Return the [X, Y] coordinate for the center point of the cell that contains the specified text.  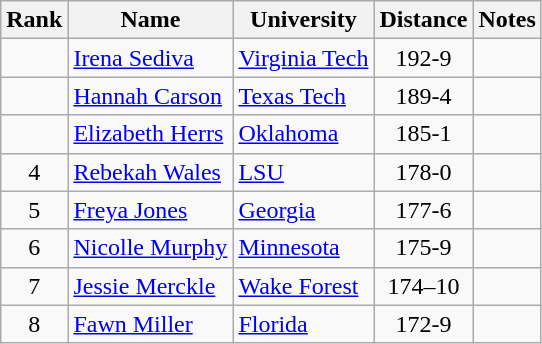
Rank [34, 20]
7 [34, 286]
Notes [507, 20]
Hannah Carson [150, 96]
Jessie Merckle [150, 286]
174–10 [424, 286]
178-0 [424, 172]
192-9 [424, 58]
5 [34, 210]
185-1 [424, 134]
Elizabeth Herrs [150, 134]
4 [34, 172]
Minnesota [304, 248]
6 [34, 248]
Wake Forest [304, 286]
189-4 [424, 96]
Texas Tech [304, 96]
Distance [424, 20]
8 [34, 324]
Nicolle Murphy [150, 248]
Georgia [304, 210]
Name [150, 20]
172-9 [424, 324]
LSU [304, 172]
Florida [304, 324]
University [304, 20]
Oklahoma [304, 134]
177-6 [424, 210]
Freya Jones [150, 210]
Rebekah Wales [150, 172]
175-9 [424, 248]
Fawn Miller [150, 324]
Virginia Tech [304, 58]
Irena Sediva [150, 58]
